Return the (x, y) coordinate for the center point of the cell that contains the specified text.  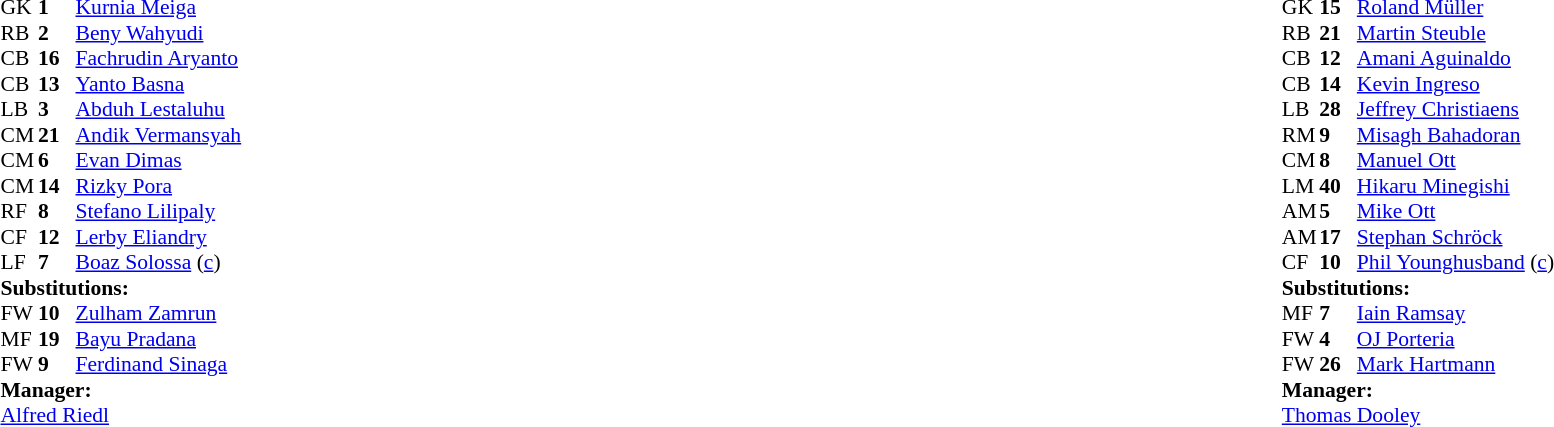
Mike Ott (1456, 211)
Rizky Pora (159, 186)
2 (57, 33)
40 (1338, 186)
Misagh Bahadoran (1456, 135)
4 (1338, 339)
Amani Aguinaldo (1456, 59)
13 (57, 84)
Mark Hartmann (1456, 365)
Andik Vermansyah (159, 135)
Abduh Lestaluhu (159, 109)
Jeffrey Christiaens (1456, 109)
Zulham Zamrun (159, 313)
Boaz Solossa (c) (159, 263)
Phil Younghusband (c) (1456, 263)
Ferdinand Sinaga (159, 365)
26 (1338, 365)
16 (57, 59)
RM (1301, 135)
Evan Dimas (159, 161)
Kevin Ingreso (1456, 84)
Fachrudin Aryanto (159, 59)
LM (1301, 186)
5 (1338, 211)
LF (19, 263)
Iain Ramsay (1456, 313)
28 (1338, 109)
6 (57, 161)
3 (57, 109)
Beny Wahyudi (159, 33)
Hikaru Minegishi (1456, 186)
19 (57, 339)
OJ Porteria (1456, 339)
RF (19, 211)
Martin Steuble (1456, 33)
Stephan Schröck (1456, 237)
17 (1338, 237)
Manuel Ott (1456, 161)
Stefano Lilipaly (159, 211)
Bayu Pradana (159, 339)
Yanto Basna (159, 84)
Lerby Eliandry (159, 237)
